Scan for the cell matching the given text and deliver its (X, Y) coordinate at center. 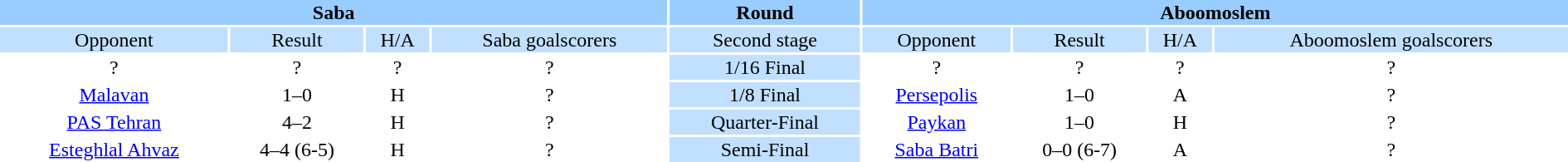
Malavan (114, 95)
Saba (334, 12)
Aboomoslem (1215, 12)
Second stage (765, 40)
1/16 Final (765, 67)
Paykan (937, 122)
Round (765, 12)
Aboomoslem goalscorers (1391, 40)
1/8 Final (765, 95)
PAS Tehran (114, 122)
Quarter-Final (765, 122)
Semi-Final (765, 150)
Saba Batri (937, 150)
Saba goalscorers (549, 40)
Persepolis (937, 95)
0–0 (6-7) (1079, 150)
4–2 (297, 122)
4–4 (6-5) (297, 150)
Esteghlal Ahvaz (114, 150)
